Determine the (x, y) coordinate at the center of the cell enclosing the given text.  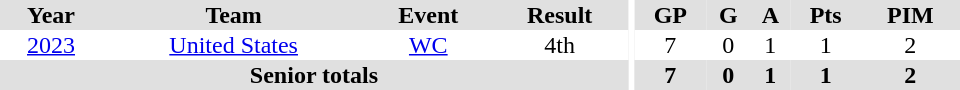
A (770, 15)
2023 (51, 45)
Result (560, 15)
WC (428, 45)
PIM (910, 15)
Event (428, 15)
G (728, 15)
Team (234, 15)
United States (234, 45)
Senior totals (314, 75)
GP (670, 15)
Pts (826, 15)
4th (560, 45)
Year (51, 15)
